Detect which cell encompasses the target text, then output its [x, y] center coordinate. 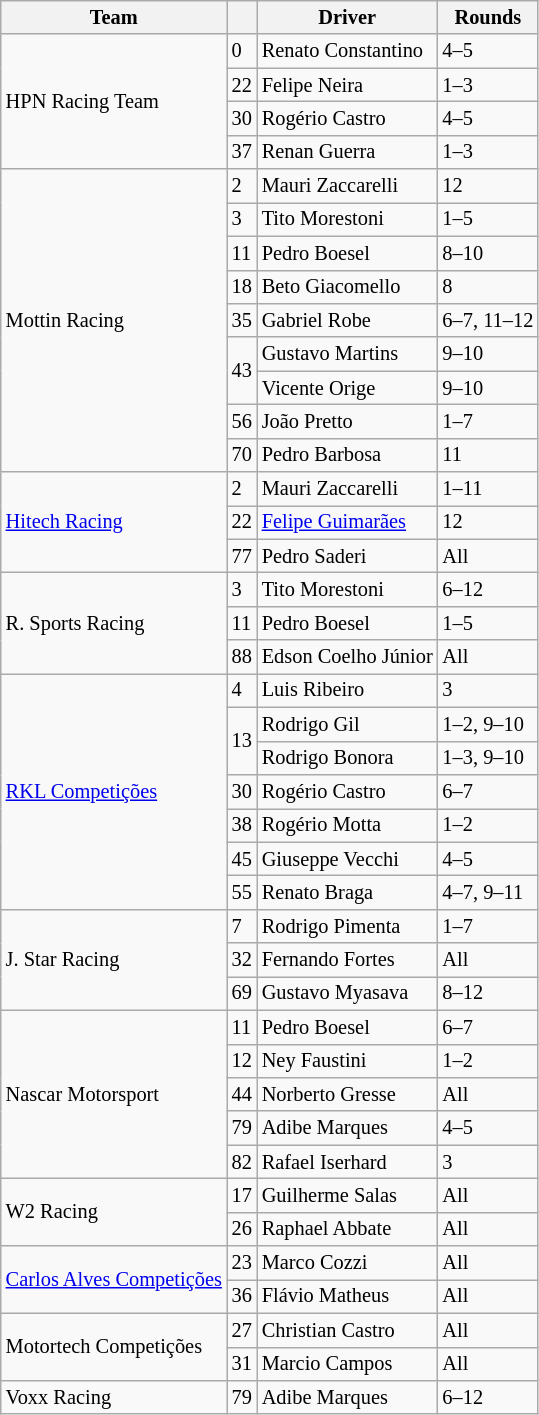
1–11 [488, 489]
8 [488, 287]
0 [242, 51]
23 [242, 1263]
Carlos Alves Competições [114, 1280]
Vicente Orige [348, 388]
R. Sports Racing [114, 622]
Gabriel Robe [348, 320]
Rafael Iserhard [348, 1162]
João Pretto [348, 421]
Hitech Racing [114, 522]
43 [242, 370]
6–7, 11–12 [488, 320]
Raphael Abbate [348, 1229]
88 [242, 657]
Pedro Saderi [348, 556]
Felipe Guimarães [348, 522]
82 [242, 1162]
45 [242, 859]
44 [242, 1094]
Rodrigo Pimenta [348, 926]
Nascar Motorsport [114, 1094]
Norberto Gresse [348, 1094]
55 [242, 892]
Rodrigo Gil [348, 724]
Mottin Racing [114, 320]
Rogério Motta [348, 825]
1–3, 9–10 [488, 758]
37 [242, 152]
RKL Competições [114, 791]
7 [242, 926]
8–12 [488, 993]
26 [242, 1229]
Christian Castro [348, 1330]
27 [242, 1330]
Edson Coelho Júnior [348, 657]
36 [242, 1296]
W2 Racing [114, 1212]
Luis Ribeiro [348, 690]
Rodrigo Bonora [348, 758]
Renan Guerra [348, 152]
70 [242, 455]
Rounds [488, 17]
17 [242, 1195]
Gustavo Martins [348, 354]
Ney Faustini [348, 1061]
Team [114, 17]
56 [242, 421]
13 [242, 740]
35 [242, 320]
HPN Racing Team [114, 102]
Giuseppe Vecchi [348, 859]
Motortech Competições [114, 1346]
Beto Giacomello [348, 287]
1–2, 9–10 [488, 724]
38 [242, 825]
Renato Constantino [348, 51]
Marcio Campos [348, 1364]
J. Star Racing [114, 960]
Driver [348, 17]
4–7, 9–11 [488, 892]
Pedro Barbosa [348, 455]
Flávio Matheus [348, 1296]
Gustavo Myasava [348, 993]
Voxx Racing [114, 1397]
4 [242, 690]
Marco Cozzi [348, 1263]
69 [242, 993]
Felipe Neira [348, 85]
Guilherme Salas [348, 1195]
31 [242, 1364]
8–10 [488, 253]
32 [242, 960]
18 [242, 287]
Fernando Fortes [348, 960]
77 [242, 556]
Renato Braga [348, 892]
